Output the (X, Y) coordinate of the center of the cell containing the given text.  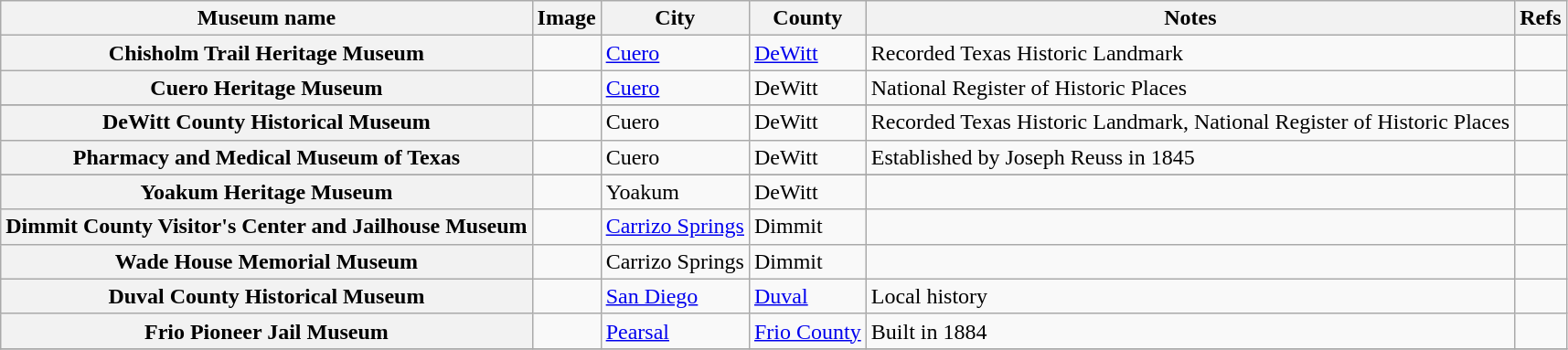
Chisholm Trail Heritage Museum (267, 53)
Duval County Historical Museum (267, 296)
Recorded Texas Historic Landmark, National Register of Historic Places (1190, 122)
Duval (807, 296)
Pharmacy and Medical Museum of Texas (267, 157)
National Register of Historic Places (1190, 88)
Local history (1190, 296)
Cuero Heritage Museum (267, 88)
City (675, 18)
County (807, 18)
Pearsal (675, 331)
Wade House Memorial Museum (267, 261)
Dimmit County Visitor's Center and Jailhouse Museum (267, 227)
Frio County (807, 331)
DeWitt County Historical Museum (267, 122)
Yoakum Heritage Museum (267, 192)
Notes (1190, 18)
Established by Joseph Reuss in 1845 (1190, 157)
Built in 1884 (1190, 331)
Museum name (267, 18)
Recorded Texas Historic Landmark (1190, 53)
San Diego (675, 296)
Yoakum (675, 192)
Image (567, 18)
Refs (1541, 18)
Frio Pioneer Jail Museum (267, 331)
